From the cell containing the given text, extract its center point as (x, y) coordinate. 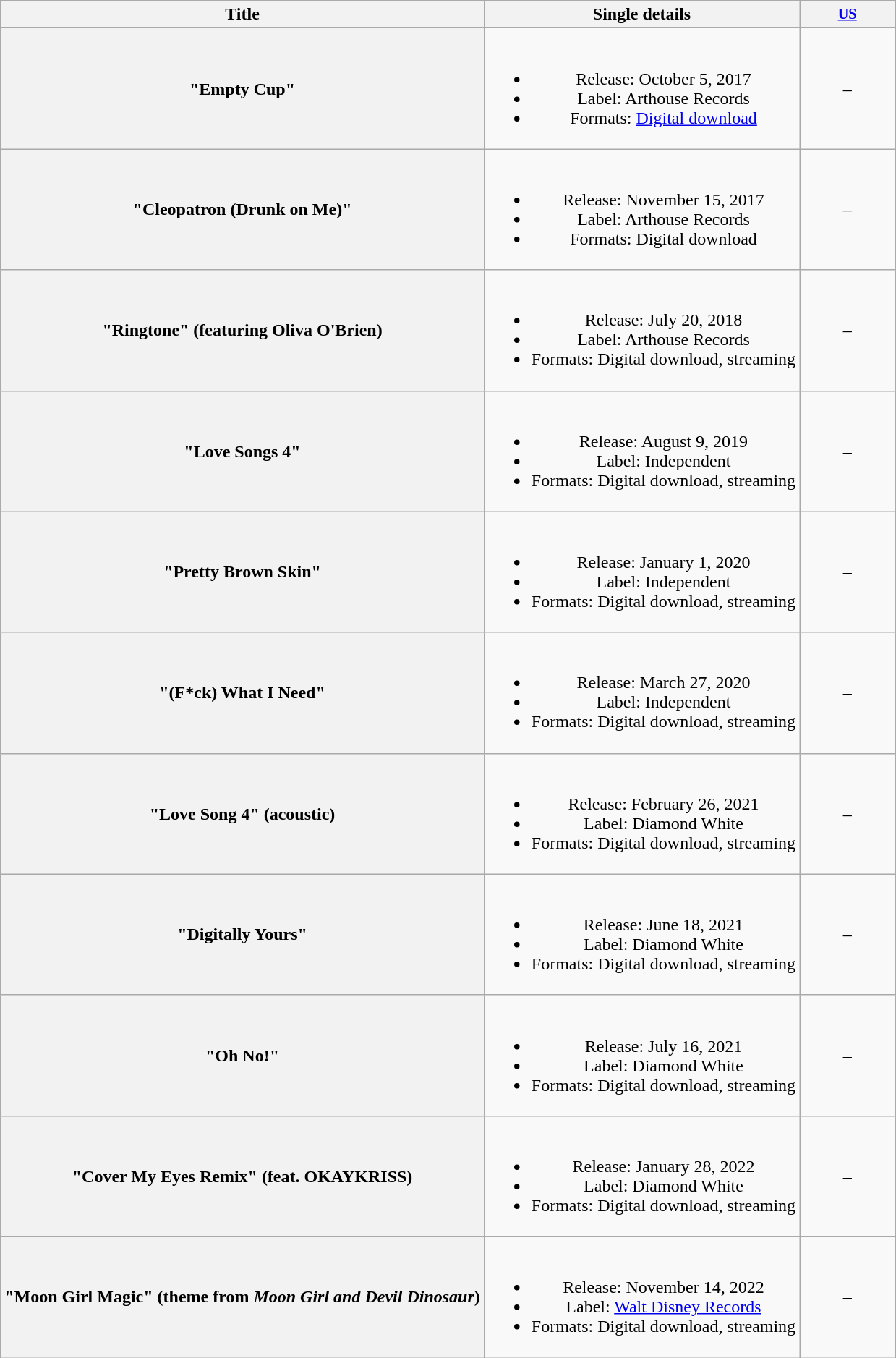
"Pretty Brown Skin" (243, 572)
Release: October 5, 2017Label: Arthouse RecordsFormats: Digital download (641, 88)
Release: November 15, 2017Label: Arthouse RecordsFormats: Digital download (641, 210)
US (848, 14)
"Moon Girl Magic" (theme from Moon Girl and Devil Dinosaur) (243, 1297)
Release: November 14, 2022Label: Walt Disney RecordsFormats: Digital download, streaming (641, 1297)
"Love Song 4" (acoustic) (243, 813)
Title (243, 14)
Single details (641, 14)
Release: February 26, 2021Label: Diamond WhiteFormats: Digital download, streaming (641, 813)
"Empty Cup" (243, 88)
Release: January 1, 2020Label: IndependentFormats: Digital download, streaming (641, 572)
"Ringtone" (featuring Oliva O'Brien) (243, 330)
Release: January 28, 2022Label: Diamond WhiteFormats: Digital download, streaming (641, 1176)
Release: June 18, 2021Label: Diamond WhiteFormats: Digital download, streaming (641, 935)
"Cover My Eyes Remix" (feat. OKAYKRISS) (243, 1176)
Release: March 27, 2020Label: IndependentFormats: Digital download, streaming (641, 693)
Release: August 9, 2019Label: IndependentFormats: Digital download, streaming (641, 451)
"Oh No!" (243, 1055)
Release: July 20, 2018Label: Arthouse RecordsFormats: Digital download, streaming (641, 330)
"Digitally Yours" (243, 935)
Release: July 16, 2021Label: Diamond WhiteFormats: Digital download, streaming (641, 1055)
"Cleopatron (Drunk on Me)" (243, 210)
"Love Songs 4" (243, 451)
"(F*ck) What I Need" (243, 693)
